Determine the [X, Y] coordinate at the center of the cell enclosing the given text.  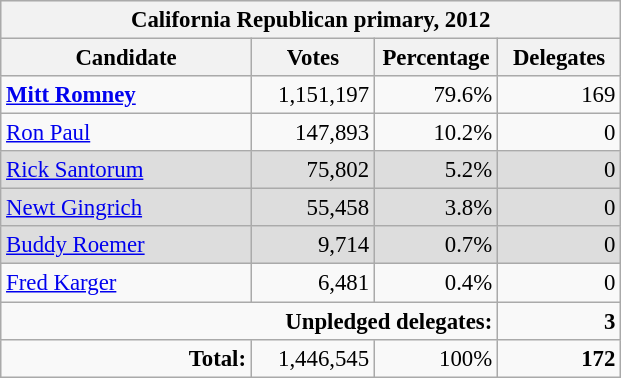
0.4% [436, 283]
Unpledged delegates: [250, 321]
Delegates [560, 58]
Fred Karger [126, 283]
Newt Gingrich [126, 208]
3.8% [436, 208]
55,458 [312, 208]
79.6% [436, 95]
172 [560, 358]
100% [436, 358]
6,481 [312, 283]
Total: [126, 358]
California Republican primary, 2012 [311, 20]
10.2% [436, 133]
Percentage [436, 58]
Ron Paul [126, 133]
5.2% [436, 170]
169 [560, 95]
Mitt Romney [126, 95]
Buddy Roemer [126, 245]
9,714 [312, 245]
3 [560, 321]
0.7% [436, 245]
Candidate [126, 58]
Votes [312, 58]
1,151,197 [312, 95]
147,893 [312, 133]
Rick Santorum [126, 170]
75,802 [312, 170]
1,446,545 [312, 358]
